Detect which cell encompasses the target text, then output its [X, Y] center coordinate. 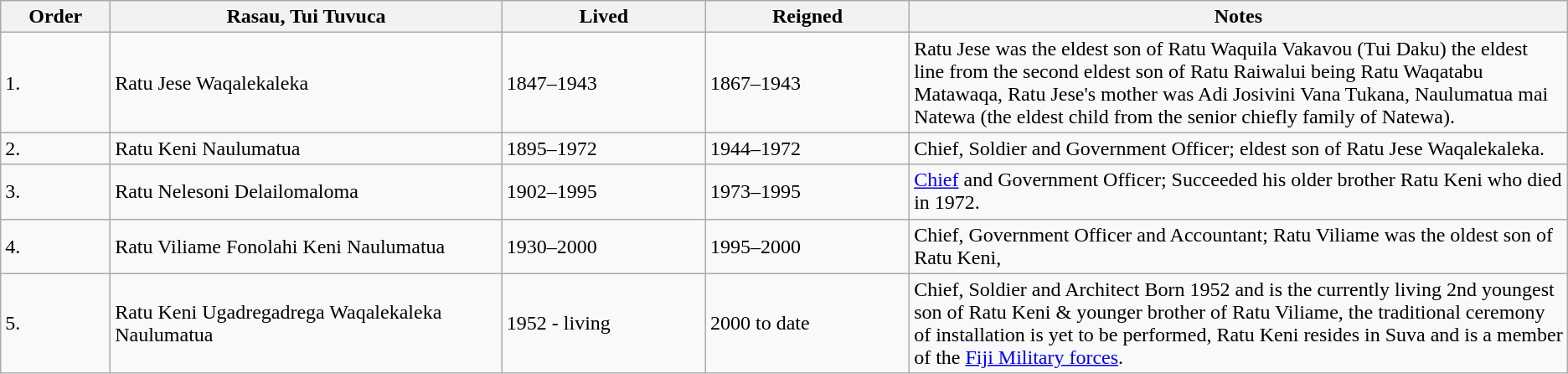
Chief, Government Officer and Accountant; Ratu Viliame was the oldest son of Ratu Keni, [1239, 247]
Ratu Nelesoni Delailomaloma [307, 191]
Order [55, 17]
Ratu Keni Naulumatua [307, 148]
1973–1995 [807, 191]
1930–2000 [603, 247]
1952 - living [603, 324]
5. [55, 324]
4. [55, 247]
1902–1995 [603, 191]
2000 to date [807, 324]
1995–2000 [807, 247]
Ratu Keni Ugadregadrega Waqalekaleka Naulumatua [307, 324]
Ratu Jese Waqalekaleka [307, 82]
3. [55, 191]
1. [55, 82]
Ratu Viliame Fonolahi Keni Naulumatua [307, 247]
2. [55, 148]
Chief and Government Officer; Succeeded his older brother Ratu Keni who died in 1972. [1239, 191]
1847–1943 [603, 82]
1895–1972 [603, 148]
Chief, Soldier and Government Officer; eldest son of Ratu Jese Waqalekaleka. [1239, 148]
Rasau, Tui Tuvuca [307, 17]
1867–1943 [807, 82]
Reigned [807, 17]
Notes [1239, 17]
1944–1972 [807, 148]
Lived [603, 17]
